Find where the given text appears and provide that cell's center as [X, Y] coordinate. 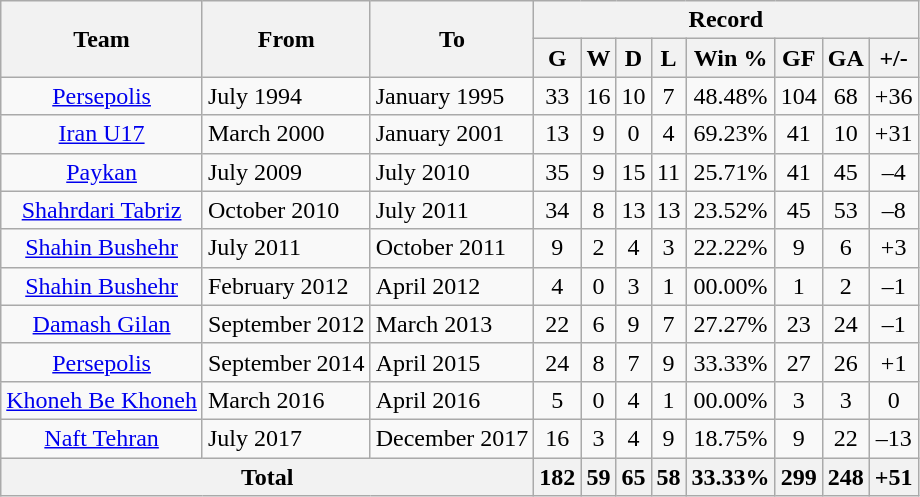
23 [798, 324]
248 [846, 477]
69.23% [730, 134]
April 2015 [452, 362]
34 [558, 210]
February 2012 [286, 286]
October 2010 [286, 210]
Khoneh Be Khoneh [102, 400]
15 [634, 172]
27 [798, 362]
53 [846, 210]
December 2017 [452, 438]
Shahrdari Tabriz [102, 210]
January 1995 [452, 96]
GF [798, 58]
–13 [894, 438]
To [452, 39]
Iran U17 [102, 134]
April 2016 [452, 400]
April 2012 [452, 286]
Paykan [102, 172]
65 [634, 477]
W [598, 58]
+1 [894, 362]
GA [846, 58]
Naft Tehran [102, 438]
5 [558, 400]
58 [668, 477]
+51 [894, 477]
48.48% [730, 96]
35 [558, 172]
68 [846, 96]
Record [726, 20]
23.52% [730, 210]
33 [558, 96]
January 2001 [452, 134]
Total [268, 477]
March 2013 [452, 324]
299 [798, 477]
11 [668, 172]
25.71% [730, 172]
182 [558, 477]
March 2000 [286, 134]
July 1994 [286, 96]
March 2016 [286, 400]
Win % [730, 58]
Team [102, 39]
104 [798, 96]
+/- [894, 58]
L [668, 58]
18.75% [730, 438]
27.27% [730, 324]
July 2009 [286, 172]
–4 [894, 172]
September 2012 [286, 324]
July 2010 [452, 172]
26 [846, 362]
22.22% [730, 248]
59 [598, 477]
+36 [894, 96]
–8 [894, 210]
July 2017 [286, 438]
G [558, 58]
From [286, 39]
D [634, 58]
+31 [894, 134]
Damash Gilan [102, 324]
September 2014 [286, 362]
October 2011 [452, 248]
+3 [894, 248]
